Identify which cell holds the provided text, then report its (X, Y) central coordinate. 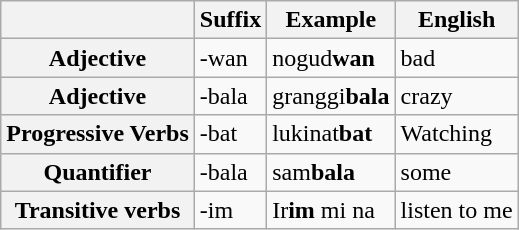
some (456, 172)
nogudwan (331, 58)
listen to me (456, 210)
-wan (230, 58)
-im (230, 210)
Watching (456, 134)
bad (456, 58)
sambala (331, 172)
-bat (230, 134)
Suffix (230, 20)
English (456, 20)
crazy (456, 96)
Quantifier (98, 172)
granggibala (331, 96)
Transitive verbs (98, 210)
Irim mi na (331, 210)
lukinatbat (331, 134)
Example (331, 20)
Progressive Verbs (98, 134)
